Provide the [x, y] coordinate of the cell's center where the given text is located.  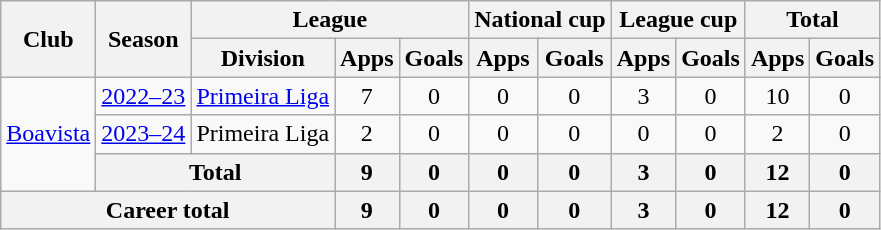
League cup [678, 20]
Division [263, 58]
League [330, 20]
National cup [540, 20]
Boavista [48, 134]
10 [777, 96]
2023–24 [144, 134]
Club [48, 39]
Season [144, 39]
Career total [168, 210]
7 [367, 96]
2022–23 [144, 96]
